Return the [x, y] coordinate for the center point of the cell that contains the specified text.  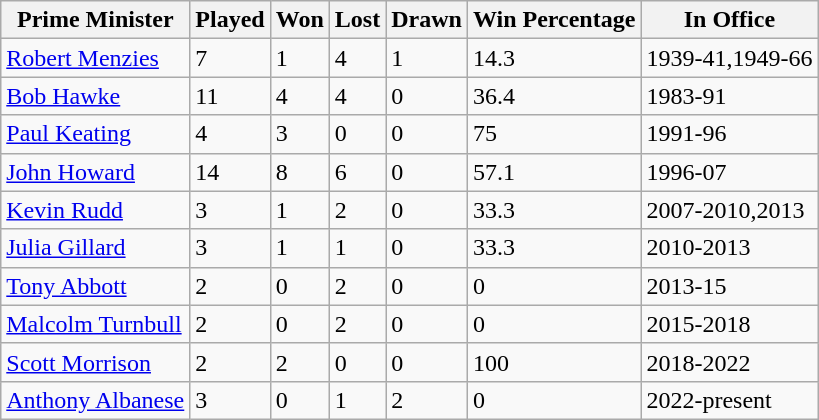
1983-91 [730, 96]
2010-2013 [730, 248]
75 [554, 134]
Won [300, 20]
1996-07 [730, 172]
Paul Keating [96, 134]
John Howard [96, 172]
Prime Minister [96, 20]
2013-15 [730, 286]
Anthony Albanese [96, 400]
1939-41,1949-66 [730, 58]
1991-96 [730, 134]
Tony Abbott [96, 286]
In Office [730, 20]
100 [554, 362]
2022-present [730, 400]
36.4 [554, 96]
8 [300, 172]
Julia Gillard [96, 248]
2007-2010,2013 [730, 210]
2015-2018 [730, 324]
57.1 [554, 172]
2018-2022 [730, 362]
7 [230, 58]
Win Percentage [554, 20]
Kevin Rudd [96, 210]
Lost [357, 20]
6 [357, 172]
Bob Hawke [96, 96]
Malcolm Turnbull [96, 324]
14 [230, 172]
Scott Morrison [96, 362]
Drawn [427, 20]
Played [230, 20]
14.3 [554, 58]
Robert Menzies [96, 58]
11 [230, 96]
